Provide the (X, Y) coordinate of the cell's center where the given text is located.  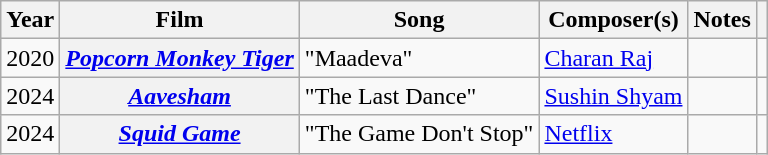
"The Game Don't Stop" (419, 134)
Netflix (614, 134)
Composer(s) (614, 20)
Year (30, 20)
Notes (722, 20)
Song (419, 20)
Popcorn Monkey Tiger (180, 58)
Sushin Shyam (614, 96)
Aavesham (180, 96)
2020 (30, 58)
"Maadeva" (419, 58)
Film (180, 20)
Charan Raj (614, 58)
"The Last Dance" (419, 96)
Squid Game (180, 134)
